Search for the cell housing the specified text and yield its [x, y] center coordinate. 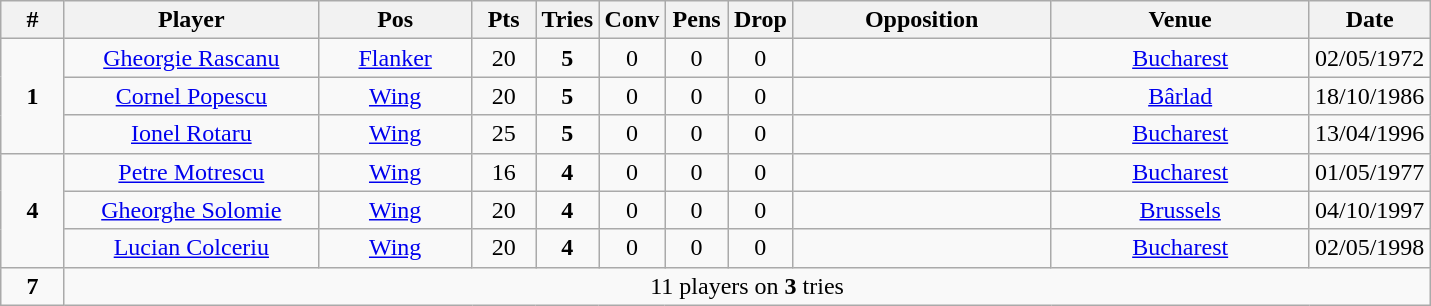
11 players on 3 tries [747, 286]
13/04/1996 [1369, 134]
1 [33, 96]
Tries [568, 20]
Opposition [922, 20]
02/05/1998 [1369, 248]
Date [1369, 20]
Gheorgie Rascanu [191, 58]
Bârlad [1180, 96]
02/05/1972 [1369, 58]
16 [504, 172]
Gheorghe Solomie [191, 210]
Flanker [395, 58]
Drop [760, 20]
01/05/1977 [1369, 172]
04/10/1997 [1369, 210]
Lucian Colceriu [191, 248]
Venue [1180, 20]
# [33, 20]
Cornel Popescu [191, 96]
Pos [395, 20]
25 [504, 134]
Petre Motrescu [191, 172]
18/10/1986 [1369, 96]
7 [33, 286]
Pens [697, 20]
Brussels [1180, 210]
Conv [632, 20]
Pts [504, 20]
Ionel Rotaru [191, 134]
Player [191, 20]
